Search for the cell housing the specified text and yield its [X, Y] center coordinate. 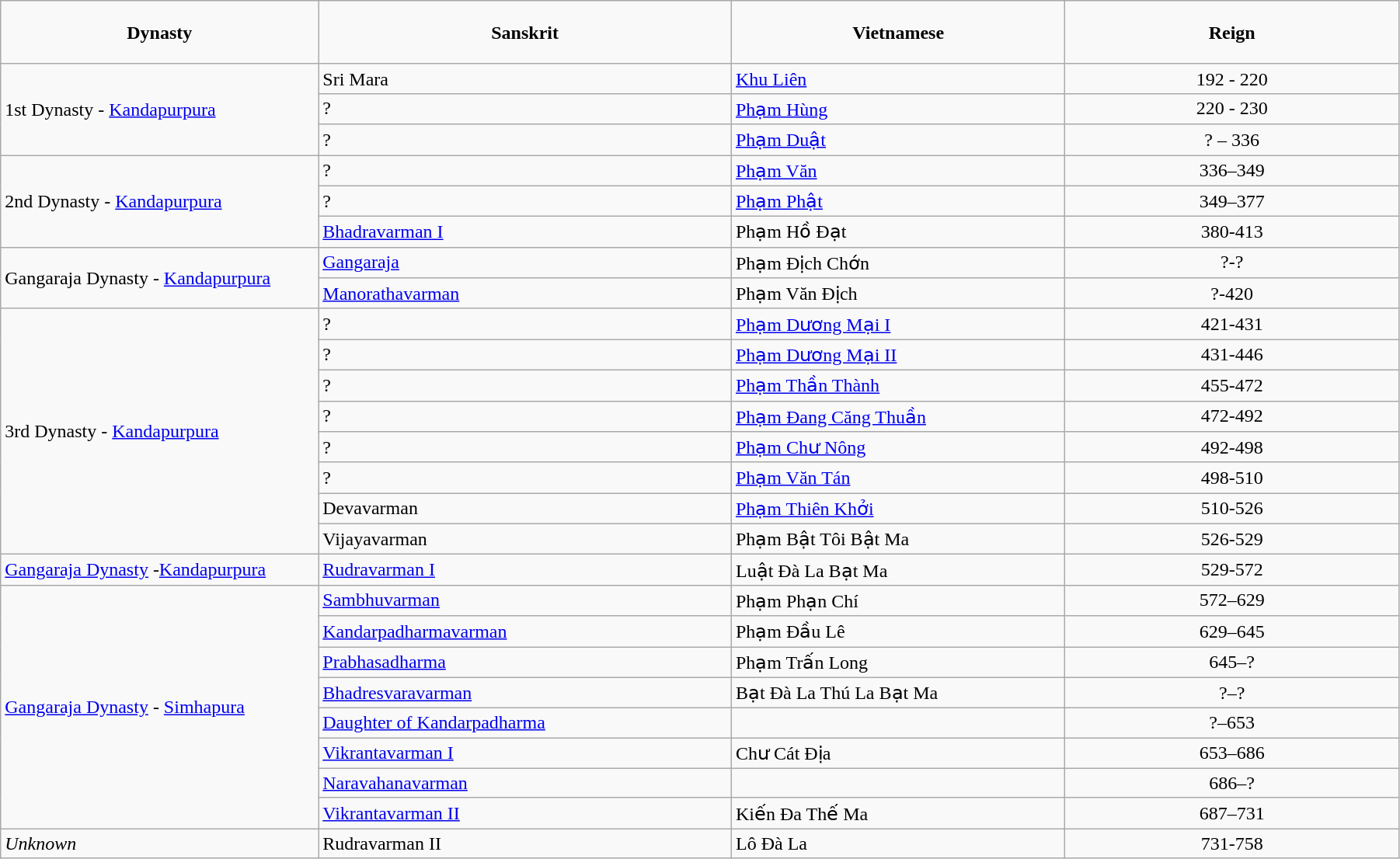
Phạm Duật [898, 140]
Khu Liên [898, 78]
349–377 [1232, 201]
572–629 [1232, 600]
?–653 [1232, 723]
455-472 [1232, 385]
?-420 [1232, 294]
Bhadravarman I [525, 232]
Manorathavarman [525, 294]
Phạm Chư Nông [898, 447]
1st Dynasty - Kandapurpura [160, 109]
? – 336 [1232, 140]
492-498 [1232, 447]
529-572 [1232, 570]
687–731 [1232, 813]
526-529 [1232, 539]
431-446 [1232, 355]
Phạm Văn [898, 171]
645–? [1232, 662]
Bạt Đà La Thú La Bạt Ma [898, 693]
Vikrantavarman I [525, 753]
Phạm Phật [898, 201]
Unknown [160, 843]
Phạm Đang Căng Thuần [898, 416]
653–686 [1232, 753]
Reign [1232, 33]
Chư Cát Địa [898, 753]
Phạm Thần Thành [898, 385]
Kandarpadharmavarman [525, 631]
?–? [1232, 693]
Lô Đà La [898, 843]
Dynasty [160, 33]
Phạm Dương Mại I [898, 324]
Vikrantavarman II [525, 813]
498-510 [1232, 478]
Gangaraja Dynasty - Simhapura [160, 707]
Gangaraja Dynasty -Kandapurpura [160, 570]
Phạm Bật Tôi Bật Ma [898, 539]
Rudravarman II [525, 843]
Phạm Phạn Chí [898, 600]
Sanskrit [525, 33]
Devavarman [525, 509]
Luật Đà La Bạt Ma [898, 570]
2nd Dynasty - Kandapurpura [160, 202]
472-492 [1232, 416]
336–349 [1232, 171]
Phạm Dương Mại II [898, 355]
?-? [1232, 263]
Vietnamese [898, 33]
192 - 220 [1232, 78]
686–? [1232, 783]
Phạm Địch Chớn [898, 263]
Daughter of Kandarpadharma [525, 723]
Phạm Trấn Long [898, 662]
Kiến Đa Thế Ma [898, 813]
Vijayavarman [525, 539]
Prabhasadharma [525, 662]
3rd Dynasty - Kandapurpura [160, 431]
Naravahanavarman [525, 783]
Sri Mara [525, 78]
Phạm Hồ Đạt [898, 232]
Phạm Thiên Khởi [898, 509]
Phạm Hùng [898, 109]
Gangaraja Dynasty - Kandapurpura [160, 278]
421-431 [1232, 324]
Phạm Văn Tán [898, 478]
Sambhuvarman [525, 600]
380-413 [1232, 232]
510-526 [1232, 509]
Gangaraja [525, 263]
629–645 [1232, 631]
220 - 230 [1232, 109]
Phạm Đầu Lê [898, 631]
Bhadresvaravarman [525, 693]
731-758 [1232, 843]
Phạm Văn Địch [898, 294]
Rudravarman I [525, 570]
